Extract the (x, y) coordinate from the center of the cell holding the provided text.  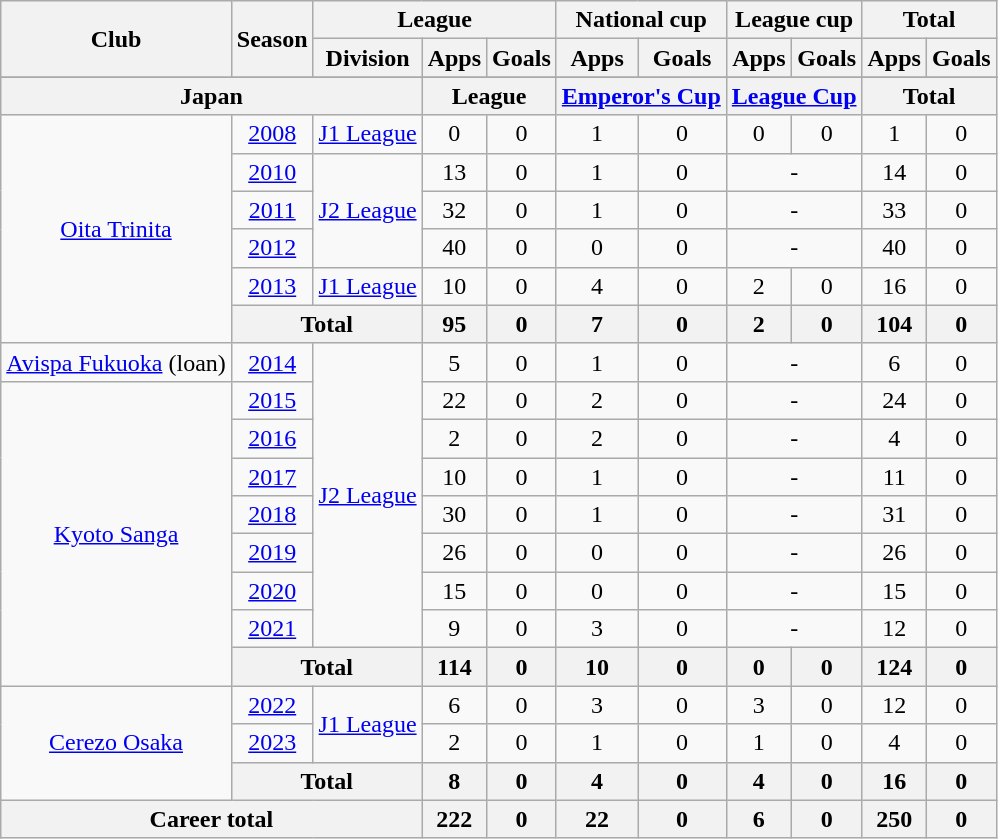
2013 (272, 286)
9 (454, 629)
33 (894, 210)
Career total (212, 819)
95 (454, 324)
2019 (272, 553)
250 (894, 819)
32 (454, 210)
Avispa Fukuoka (loan) (116, 362)
2020 (272, 591)
2018 (272, 515)
League cup (794, 20)
7 (597, 324)
114 (454, 667)
Cerezo Osaka (116, 743)
Japan (212, 96)
104 (894, 324)
2016 (272, 438)
League Cup (794, 96)
Season (272, 39)
2010 (272, 172)
2017 (272, 477)
24 (894, 400)
2008 (272, 134)
30 (454, 515)
National cup (641, 20)
13 (454, 172)
31 (894, 515)
11 (894, 477)
Oita Trinita (116, 229)
124 (894, 667)
Kyoto Sanga (116, 533)
5 (454, 362)
2021 (272, 629)
Emperor's Cup (641, 96)
222 (454, 819)
2011 (272, 210)
14 (894, 172)
Division (368, 58)
8 (454, 781)
2023 (272, 743)
2015 (272, 400)
2012 (272, 248)
2022 (272, 705)
Club (116, 39)
2014 (272, 362)
